Return (x, y) of the center of cell containing provided text 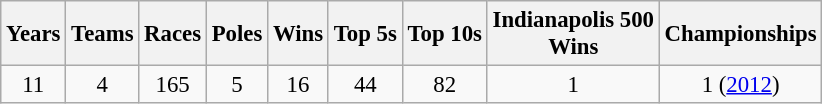
Championships (740, 34)
4 (102, 85)
165 (173, 85)
Races (173, 34)
82 (444, 85)
Top 5s (365, 34)
Indianapolis 500Wins (573, 34)
5 (236, 85)
1 (2012) (740, 85)
44 (365, 85)
Wins (298, 34)
1 (573, 85)
11 (34, 85)
Poles (236, 34)
Years (34, 34)
16 (298, 85)
Top 10s (444, 34)
Teams (102, 34)
